Scan for the cell matching the given text and deliver its [X, Y] coordinate at center. 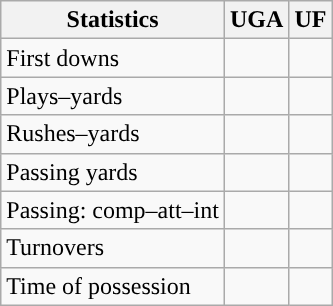
Rushes–yards [113, 134]
Passing: comp–att–int [113, 210]
Turnovers [113, 248]
Passing yards [113, 172]
Time of possession [113, 286]
UGA [256, 20]
UF [310, 20]
Plays–yards [113, 96]
Statistics [113, 20]
First downs [113, 58]
